Scan for the cell matching the given text and deliver its (X, Y) coordinate at center. 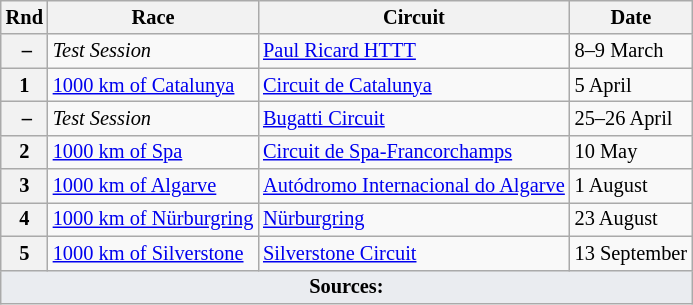
1000 km of Catalunya (153, 85)
1000 km of Algarve (153, 186)
Rnd (24, 17)
1000 km of Silverstone (153, 253)
1 (24, 85)
Circuit (414, 17)
2 (24, 152)
Sources: (346, 287)
Bugatti Circuit (414, 118)
Race (153, 17)
5 April (631, 85)
5 (24, 253)
4 (24, 219)
1 August (631, 186)
Nürburgring (414, 219)
Paul Ricard HTTT (414, 51)
13 September (631, 253)
25–26 April (631, 118)
Circuit de Spa-Francorchamps (414, 152)
Date (631, 17)
Circuit de Catalunya (414, 85)
Autódromo Internacional do Algarve (414, 186)
Silverstone Circuit (414, 253)
10 May (631, 152)
1000 km of Nürburgring (153, 219)
23 August (631, 219)
8–9 March (631, 51)
3 (24, 186)
1000 km of Spa (153, 152)
